Return the (x, y) coordinate for the center point of the cell that contains the specified text.  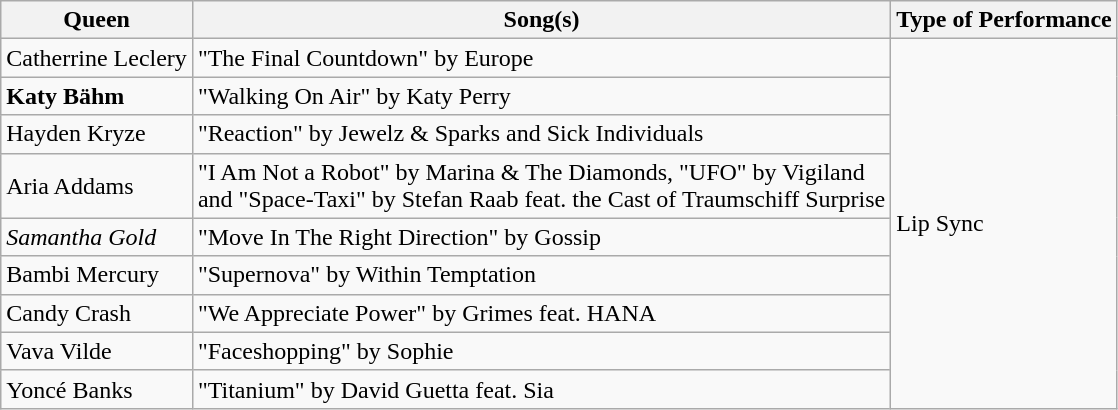
"The Final Countdown" by Europe (541, 58)
Queen (97, 20)
"We Appreciate Power" by Grimes feat. HANA (541, 313)
"I Am Not a Robot" by Marina & The Diamonds, "UFO" by Vigilandand "Space-Taxi" by Stefan Raab feat. the Cast of Traumschiff Surprise (541, 186)
Aria Addams (97, 186)
Lip Sync (1004, 224)
"Walking On Air" by Katy Perry (541, 96)
Samantha Gold (97, 237)
Katy Bähm (97, 96)
Type of Performance (1004, 20)
Yoncé Banks (97, 389)
"Supernova" by Within Temptation (541, 275)
Hayden Kryze (97, 134)
"Faceshopping" by Sophie (541, 351)
Candy Crash (97, 313)
"Reaction" by Jewelz & Sparks and Sick Individuals (541, 134)
Catherrine Leclery (97, 58)
"Titanium" by David Guetta feat. Sia (541, 389)
Song(s) (541, 20)
Bambi Mercury (97, 275)
"Move In The Right Direction" by Gossip (541, 237)
Vava Vilde (97, 351)
